Detect which cell encompasses the target text, then output its (x, y) center coordinate. 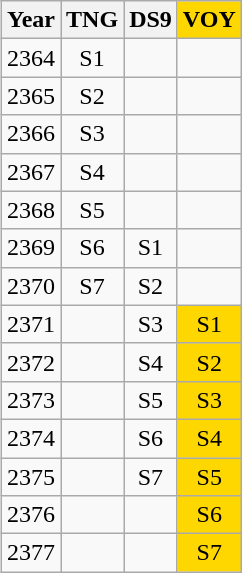
Year (30, 20)
2366 (30, 134)
2373 (30, 400)
2369 (30, 248)
2374 (30, 438)
2376 (30, 515)
2365 (30, 96)
2370 (30, 286)
2375 (30, 477)
2371 (30, 324)
2372 (30, 362)
DS9 (151, 20)
2367 (30, 172)
TNG (92, 20)
2364 (30, 58)
2368 (30, 210)
2377 (30, 553)
VOY (209, 20)
